Return (X, Y) of the center of cell containing provided text 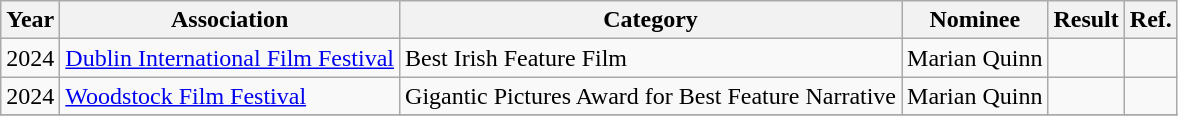
Woodstock Film Festival (230, 96)
Result (1086, 20)
Gigantic Pictures Award for Best Feature Narrative (651, 96)
Year (30, 20)
Dublin International Film Festival (230, 58)
Best Irish Feature Film (651, 58)
Category (651, 20)
Ref. (1150, 20)
Nominee (975, 20)
Association (230, 20)
